Find where the given text appears and provide that cell's center as (X, Y) coordinate. 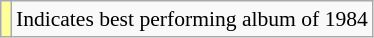
Indicates best performing album of 1984 (192, 19)
